For the text-containing cell, return its midpoint in [x, y] coordinate format. 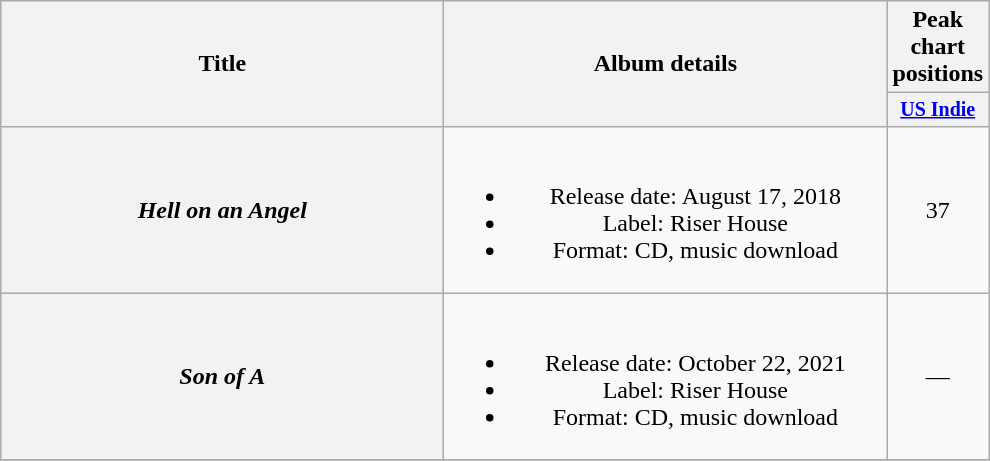
Peak chart positions [938, 47]
Hell on an Angel [222, 210]
Title [222, 64]
Release date: October 22, 2021Label: Riser HouseFormat: CD, music download [666, 376]
Son of A [222, 376]
Release date: August 17, 2018Label: Riser HouseFormat: CD, music download [666, 210]
— [938, 376]
US Indie [938, 110]
37 [938, 210]
Album details [666, 64]
